Return (x, y) of the center of cell containing provided text 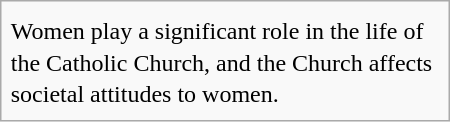
Women play a significant role in the life of the Catholic Church, and the Church affects societal attitudes to women. (224, 64)
